Search for the cell housing the specified text and yield its (X, Y) center coordinate. 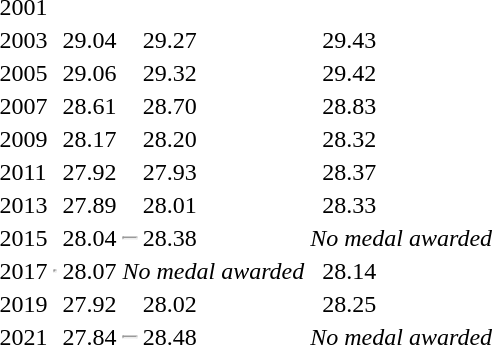
No medal awarded (214, 271)
28.04 (90, 238)
28.20 (223, 139)
28.70 (223, 106)
29.06 (90, 73)
29.32 (223, 73)
28.02 (223, 304)
28.07 (90, 271)
28.61 (90, 106)
28.01 (223, 205)
27.89 (90, 205)
28.38 (223, 238)
29.04 (90, 40)
29.27 (223, 40)
28.17 (90, 139)
27.93 (223, 172)
